Capture the cell that displays the provided text and extract its [x, y] central coordinate. 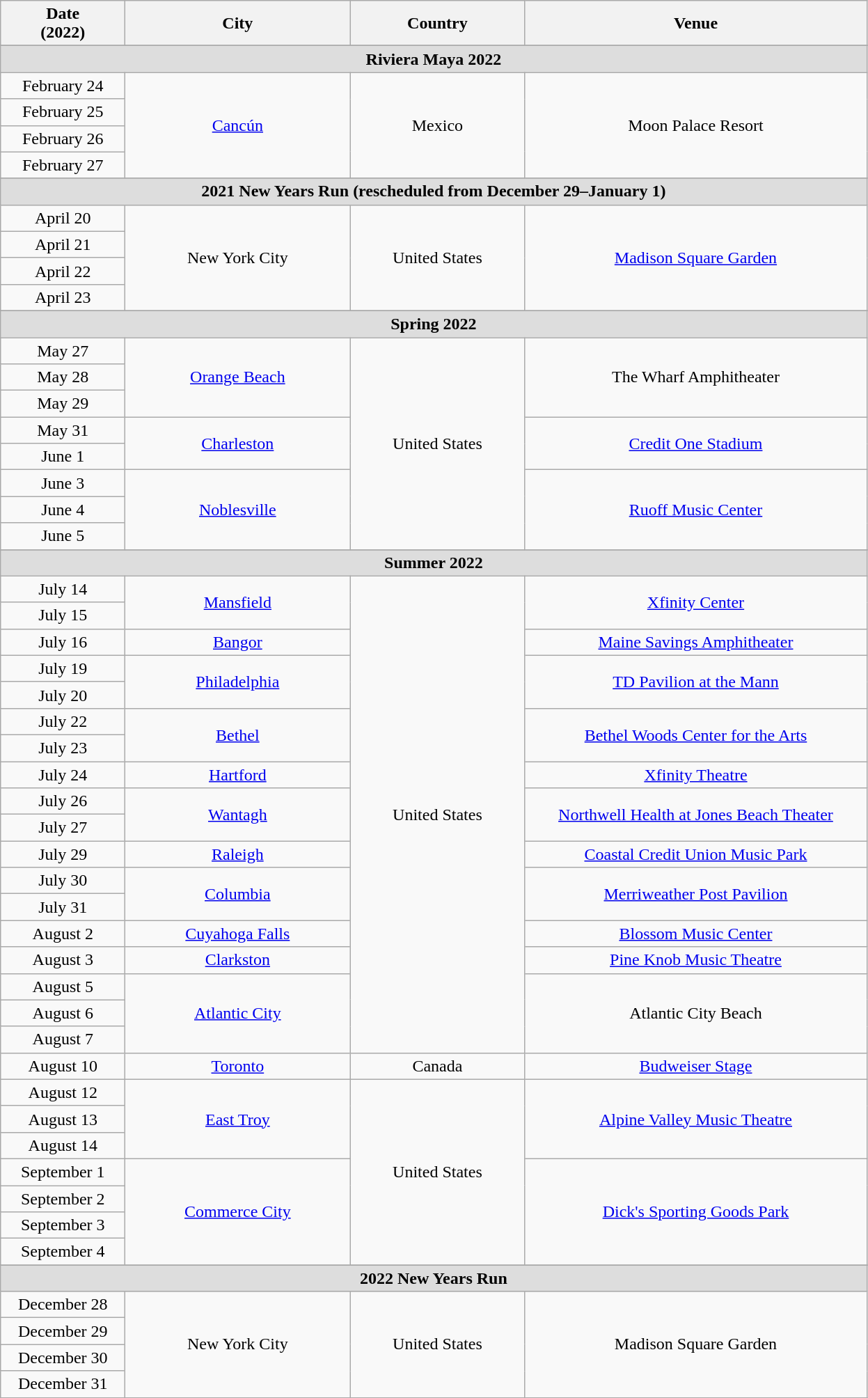
May 29 [63, 404]
Canada [437, 1066]
The Wharf Amphitheater [696, 377]
East Troy [238, 1119]
February 24 [63, 86]
Merriweather Post Pavilion [696, 894]
June 4 [63, 510]
February 27 [63, 165]
July 29 [63, 854]
Credit One Stadium [696, 443]
August 6 [63, 1013]
Xfinity Theatre [696, 775]
Bethel Woods Center for the Arts [696, 735]
Pine Knob Music Theatre [696, 960]
August 10 [63, 1066]
Dick's Sporting Goods Park [696, 1211]
Wantagh [238, 815]
Budweiser Stage [696, 1066]
August 7 [63, 1039]
September 4 [63, 1252]
Alpine Valley Music Theatre [696, 1119]
July 15 [63, 615]
April 20 [63, 218]
December 31 [63, 1384]
December 29 [63, 1331]
Cancún [238, 125]
Hartford [238, 775]
September 2 [63, 1198]
August 5 [63, 987]
Blossom Music Center [696, 934]
Atlantic City Beach [696, 1013]
2022 New Years Run [434, 1278]
Atlantic City [238, 1013]
July 24 [63, 775]
Bangor [238, 642]
Raleigh [238, 854]
Maine Savings Amphitheater [696, 642]
Northwell Health at Jones Beach Theater [696, 815]
April 21 [63, 244]
Toronto [238, 1066]
July 31 [63, 907]
City [238, 24]
August 2 [63, 934]
May 31 [63, 430]
July 20 [63, 695]
Summer 2022 [434, 563]
Bethel [238, 735]
Mansfield [238, 602]
Charleston [238, 443]
Date(2022) [63, 24]
July 14 [63, 589]
April 22 [63, 271]
August 14 [63, 1145]
December 28 [63, 1305]
Mexico [437, 125]
Spring 2022 [434, 324]
Commerce City [238, 1211]
Riviera Maya 2022 [434, 59]
July 27 [63, 828]
August 3 [63, 960]
August 13 [63, 1119]
February 25 [63, 112]
TD Pavilion at the Mann [696, 682]
Venue [696, 24]
July 30 [63, 881]
Clarkston [238, 960]
Country [437, 24]
Moon Palace Resort [696, 125]
June 1 [63, 457]
April 23 [63, 297]
February 26 [63, 139]
September 1 [63, 1172]
June 5 [63, 536]
Noblesville [238, 510]
2021 New Years Run (rescheduled from December 29–January 1) [434, 191]
Coastal Credit Union Music Park [696, 854]
August 12 [63, 1092]
May 27 [63, 350]
Orange Beach [238, 377]
July 16 [63, 642]
May 28 [63, 377]
June 3 [63, 483]
July 19 [63, 668]
Xfinity Center [696, 602]
July 22 [63, 721]
Ruoff Music Center [696, 510]
July 26 [63, 801]
Cuyahoga Falls [238, 934]
September 3 [63, 1225]
Philadelphia [238, 682]
December 30 [63, 1358]
July 23 [63, 748]
Columbia [238, 894]
